Capture the cell that displays the provided text and extract its (x, y) central coordinate. 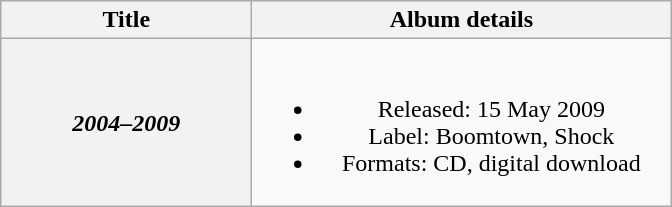
Album details (462, 20)
Released: 15 May 2009Label: Boomtown, ShockFormats: CD, digital download (462, 122)
Title (126, 20)
2004–2009 (126, 122)
